Find where the given text appears and provide that cell's center as [x, y] coordinate. 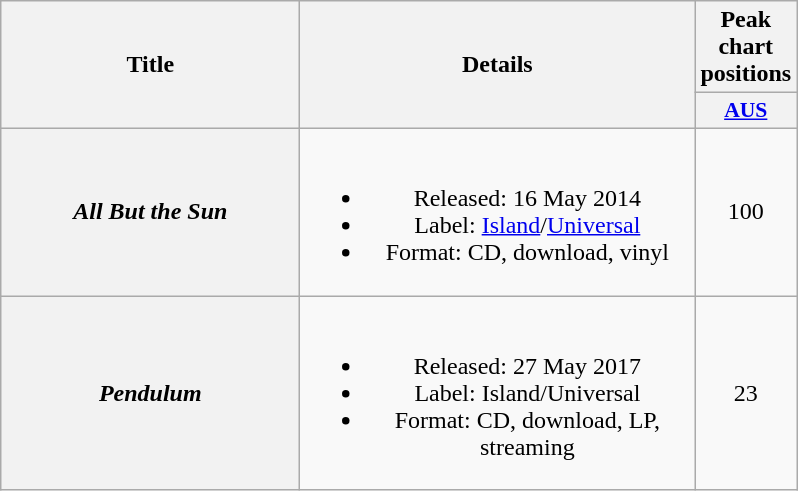
Pendulum [150, 393]
Released: 27 May 2017Label: Island/Universal Format: CD, download, LP, streaming [498, 393]
Title [150, 65]
23 [746, 393]
Released: 16 May 2014Label: Island/Universal Format: CD, download, vinyl [498, 212]
100 [746, 212]
All But the Sun [150, 212]
AUS [746, 111]
Details [498, 65]
Peak chart positions [746, 47]
